Capture the cell that displays the provided text and extract its [x, y] central coordinate. 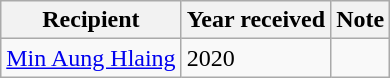
Recipient [91, 20]
Year received [256, 20]
2020 [256, 58]
Note [360, 20]
Min Aung Hlaing [91, 58]
